Provide the [X, Y] coordinate of the cell's center where the given text is located.  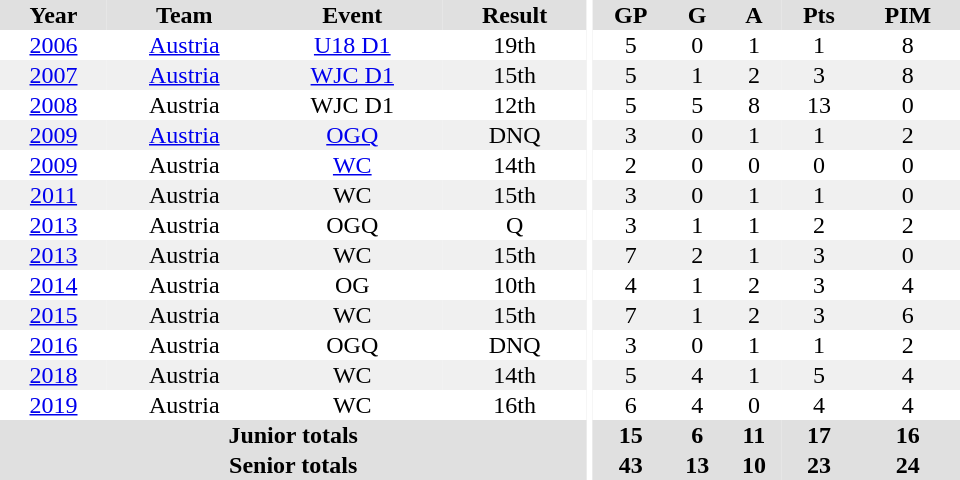
23 [818, 465]
2016 [54, 345]
10 [754, 465]
2007 [54, 75]
Team [184, 15]
Senior totals [293, 465]
12th [514, 105]
Q [514, 225]
19th [514, 45]
Event [352, 15]
Pts [818, 15]
15 [631, 435]
43 [631, 465]
10th [514, 285]
U18 D1 [352, 45]
2011 [54, 195]
17 [818, 435]
2008 [54, 105]
2019 [54, 405]
GP [631, 15]
2014 [54, 285]
Year [54, 15]
Junior totals [293, 435]
A [754, 15]
2018 [54, 375]
G [698, 15]
2015 [54, 315]
16 [908, 435]
11 [754, 435]
2006 [54, 45]
Result [514, 15]
16th [514, 405]
PIM [908, 15]
OG [352, 285]
24 [908, 465]
